Output the [x, y] coordinate of the center of the cell containing the given text.  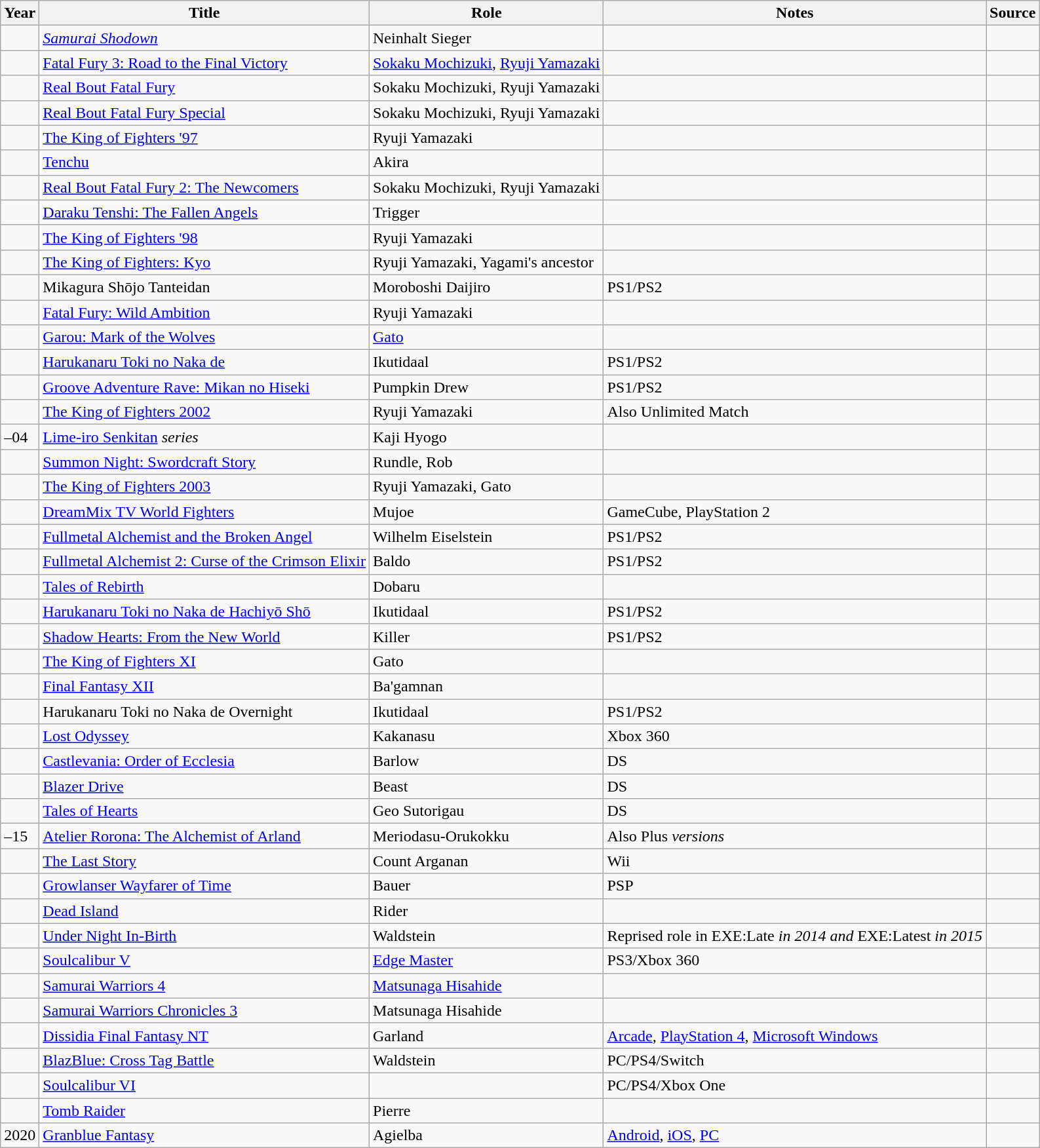
Final Fantasy XII [204, 686]
Neinhalt Sieger [486, 38]
Under Night In-Birth [204, 936]
Fullmetal Alchemist 2: Curse of the Crimson Elixir [204, 562]
DreamMix TV World Fighters [204, 512]
Ryuji Yamazaki, Gato [486, 487]
Akira [486, 163]
Tales of Hearts [204, 811]
The King of Fighters: Kyo [204, 262]
Dobaru [486, 586]
Dissidia Final Fantasy NT [204, 1035]
Harukanaru Toki no Naka de Hachiyō Shō [204, 611]
Real Bout Fatal Fury [204, 88]
Year [20, 13]
Reprised role in EXE:Late in 2014 and EXE:Latest in 2015 [795, 936]
The King of Fighters '97 [204, 138]
Samurai Shodown [204, 38]
Bauer [486, 886]
–15 [20, 836]
Kaji Hyogo [486, 437]
Notes [795, 13]
Wii [795, 861]
Arcade, PlayStation 4, Microsoft Windows [795, 1035]
Soulcalibur VI [204, 1085]
Android, iOS, PC [795, 1136]
Barlow [486, 761]
Real Bout Fatal Fury Special [204, 113]
Beast [486, 786]
BlazBlue: Cross Tag Battle [204, 1060]
The King of Fighters 2003 [204, 487]
Geo Sutorigau [486, 811]
Also Unlimited Match [795, 412]
Rundle, Rob [486, 462]
Garou: Mark of the Wolves [204, 337]
Pumpkin Drew [486, 387]
Edge Master [486, 961]
The King of Fighters '98 [204, 237]
Lost Odyssey [204, 737]
Daraku Tenshi: The Fallen Angels [204, 212]
Kakanasu [486, 737]
Soulcalibur V [204, 961]
Dead Island [204, 911]
Tenchu [204, 163]
Agielba [486, 1136]
PS3/Xbox 360 [795, 961]
Mujoe [486, 512]
Tomb Raider [204, 1111]
Growlanser Wayfarer of Time [204, 886]
Lime-iro Senkitan series [204, 437]
Xbox 360 [795, 737]
Granblue Fantasy [204, 1136]
Samurai Warriors 4 [204, 985]
Baldo [486, 562]
Castlevania: Order of Ecclesia [204, 761]
Atelier Rorona: The Alchemist of Arland [204, 836]
Also Plus versions [795, 836]
PSP [795, 886]
The King of Fighters 2002 [204, 412]
The King of Fighters XI [204, 661]
Real Bout Fatal Fury 2: The Newcomers [204, 187]
Ba'gamnan [486, 686]
Moroboshi Daijiro [486, 287]
Title [204, 13]
Fullmetal Alchemist and the Broken Angel [204, 537]
Harukanaru Toki no Naka de Overnight [204, 711]
Samurai Warriors Chronicles 3 [204, 1010]
Count Arganan [486, 861]
Fatal Fury 3: Road to the Final Victory [204, 63]
Ryuji Yamazaki, Yagami's ancestor [486, 262]
Role [486, 13]
Groove Adventure Rave: Mikan no Hiseki [204, 387]
Blazer Drive [204, 786]
Fatal Fury: Wild Ambition [204, 313]
Trigger [486, 212]
Mikagura Shōjo Tanteidan [204, 287]
PC/PS4/Xbox One [795, 1085]
Shadow Hearts: From the New World [204, 636]
GameCube, PlayStation 2 [795, 512]
The Last Story [204, 861]
Killer [486, 636]
Summon Night: Swordcraft Story [204, 462]
Rider [486, 911]
Wilhelm Eiselstein [486, 537]
Pierre [486, 1111]
Garland [486, 1035]
–04 [20, 437]
Tales of Rebirth [204, 586]
2020 [20, 1136]
Harukanaru Toki no Naka de [204, 362]
PC/PS4/Switch [795, 1060]
Meriodasu-Orukokku [486, 836]
Source [1013, 13]
